Locate the cell with the specified text and output its [x, y] center coordinate. 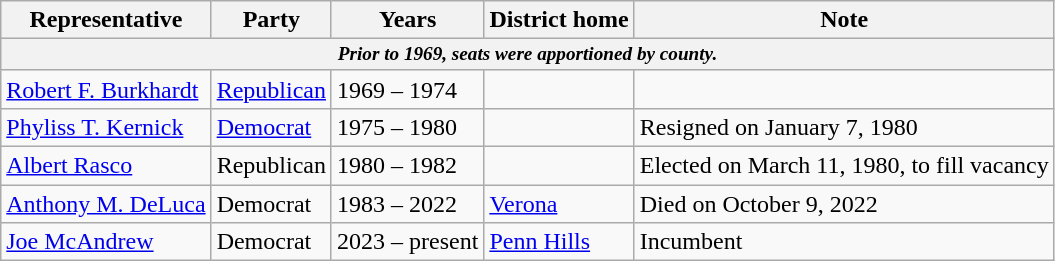
1980 – 1982 [407, 166]
Elected on March 11, 1980, to fill vacancy [844, 166]
Representative [106, 20]
Albert Rasco [106, 166]
Note [844, 20]
1969 – 1974 [407, 89]
1983 – 2022 [407, 204]
Robert F. Burkhardt [106, 89]
District home [559, 20]
Phyliss T. Kernick [106, 128]
1975 – 1980 [407, 128]
Incumbent [844, 242]
Joe McAndrew [106, 242]
Penn Hills [559, 242]
Died on October 9, 2022 [844, 204]
Verona [559, 204]
Anthony M. DeLuca [106, 204]
Prior to 1969, seats were apportioned by county. [528, 55]
Resigned on January 7, 1980 [844, 128]
Party [271, 20]
2023 – present [407, 242]
Years [407, 20]
